Identify which cell holds the provided text, then report its [x, y] central coordinate. 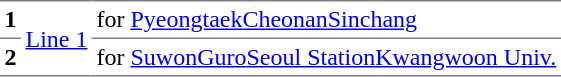
for SuwonGuroSeoul StationKwangwoon Univ. [326, 57]
2 [10, 57]
for PyeongtaekCheonanSinchang [326, 20]
1 [10, 20]
Line 1 [56, 38]
